Identify which cell holds the provided text, then report its (x, y) central coordinate. 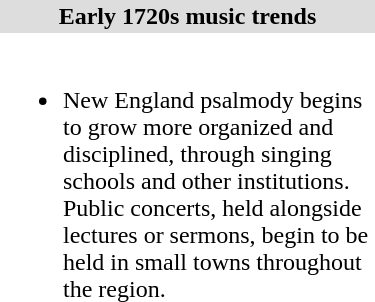
Early 1720s music trends (188, 16)
